For the text-containing cell, return its midpoint in [X, Y] coordinate format. 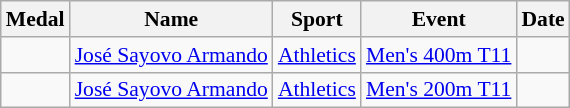
Men's 200m T11 [439, 90]
Event [439, 19]
Medal [36, 19]
Date [542, 19]
Name [172, 19]
Sport [317, 19]
Men's 400m T11 [439, 55]
